Return [X, Y] of the center of cell containing provided text 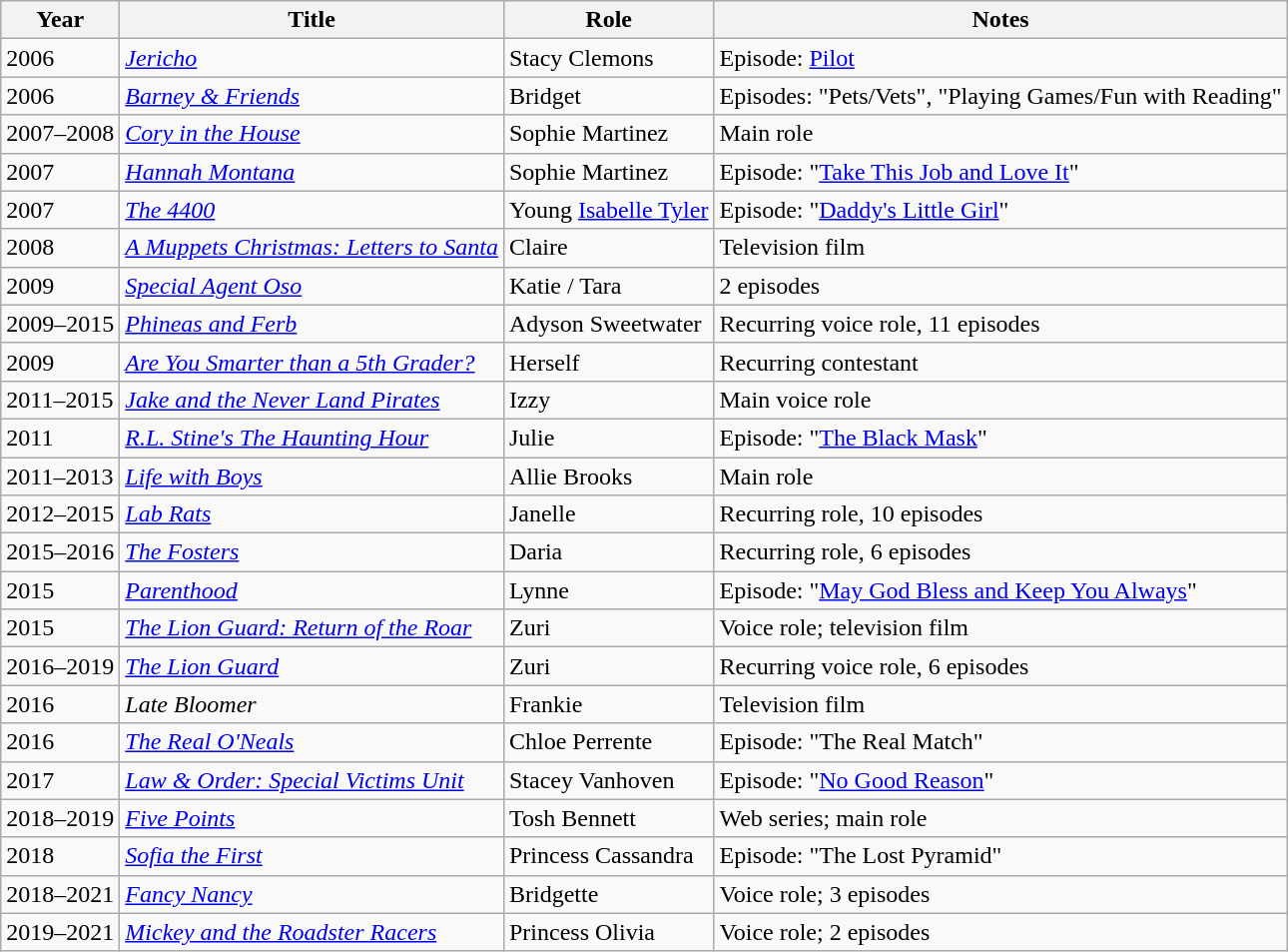
Episode: "May God Bless and Keep You Always" [1000, 590]
2018–2021 [60, 894]
Episode: "Daddy's Little Girl" [1000, 210]
Phineas and Ferb [312, 324]
Chloe Perrente [608, 742]
Barney & Friends [312, 96]
Adyson Sweetwater [608, 324]
Web series; main role [1000, 818]
Voice role; 2 episodes [1000, 932]
Episodes: "Pets/Vets", "Playing Games/Fun with Reading" [1000, 96]
Life with Boys [312, 476]
Hannah Montana [312, 172]
Main voice role [1000, 400]
Claire [608, 248]
Are You Smarter than a 5th Grader? [312, 362]
Role [608, 20]
2 episodes [1000, 286]
Allie Brooks [608, 476]
Voice role; 3 episodes [1000, 894]
Fancy Nancy [312, 894]
Jake and the Never Land Pirates [312, 400]
Recurring voice role, 6 episodes [1000, 666]
2017 [60, 780]
Title [312, 20]
Tosh Bennett [608, 818]
Episode: "No Good Reason" [1000, 780]
Parenthood [312, 590]
Special Agent Oso [312, 286]
The Real O'Neals [312, 742]
Mickey and the Roadster Racers [312, 932]
Episode: Pilot [1000, 58]
Lab Rats [312, 514]
Stacy Clemons [608, 58]
2011 [60, 438]
2012–2015 [60, 514]
Cory in the House [312, 134]
Episode: "The Lost Pyramid" [1000, 856]
Notes [1000, 20]
Recurring role, 10 episodes [1000, 514]
Izzy [608, 400]
2007–2008 [60, 134]
2011–2013 [60, 476]
Julie [608, 438]
Frankie [608, 704]
A Muppets Christmas: Letters to Santa [312, 248]
Stacey Vanhoven [608, 780]
Recurring contestant [1000, 362]
2008 [60, 248]
Herself [608, 362]
2011–2015 [60, 400]
Episode: "The Black Mask" [1000, 438]
Jericho [312, 58]
Recurring role, 6 episodes [1000, 552]
2009–2015 [60, 324]
The Lion Guard: Return of the Roar [312, 628]
Young Isabelle Tyler [608, 210]
2019–2021 [60, 932]
R.L. Stine's The Haunting Hour [312, 438]
Daria [608, 552]
The 4400 [312, 210]
Bridget [608, 96]
2018–2019 [60, 818]
Episode: "The Real Match" [1000, 742]
Recurring voice role, 11 episodes [1000, 324]
Bridgette [608, 894]
Late Bloomer [312, 704]
Lynne [608, 590]
Janelle [608, 514]
2015–2016 [60, 552]
Princess Cassandra [608, 856]
The Fosters [312, 552]
Katie / Tara [608, 286]
2016–2019 [60, 666]
Year [60, 20]
Episode: "Take This Job and Love It" [1000, 172]
Princess Olivia [608, 932]
Sofia the First [312, 856]
Voice role; television film [1000, 628]
The Lion Guard [312, 666]
2018 [60, 856]
Law & Order: Special Victims Unit [312, 780]
Five Points [312, 818]
